Scan for the cell matching the given text and deliver its [X, Y] coordinate at center. 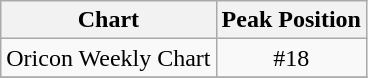
Chart [108, 20]
#18 [291, 58]
Peak Position [291, 20]
Oricon Weekly Chart [108, 58]
